Scan for the cell matching the given text and deliver its (X, Y) coordinate at center. 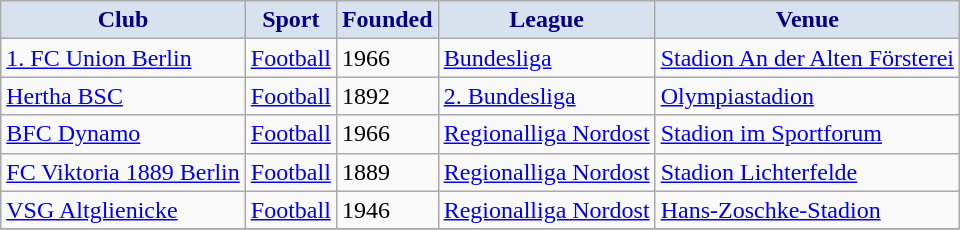
League (546, 20)
2. Bundesliga (546, 96)
Venue (807, 20)
Hans-Zoschke-Stadion (807, 210)
Olympiastadion (807, 96)
Founded (387, 20)
1946 (387, 210)
1889 (387, 172)
VSG Altglienicke (124, 210)
Stadion Lichterfelde (807, 172)
Stadion im Sportforum (807, 134)
BFC Dynamo (124, 134)
Club (124, 20)
Sport (290, 20)
1892 (387, 96)
Hertha BSC (124, 96)
1. FC Union Berlin (124, 58)
FC Viktoria 1889 Berlin (124, 172)
Stadion An der Alten Försterei (807, 58)
Bundesliga (546, 58)
